Identify which cell holds the provided text, then report its [X, Y] central coordinate. 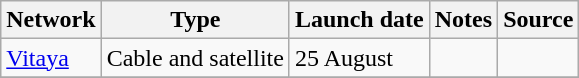
Vitaya [51, 58]
Network [51, 20]
Launch date [359, 20]
Cable and satellite [195, 58]
Type [195, 20]
Notes [463, 20]
Source [538, 20]
25 August [359, 58]
